From the cell containing the given text, extract its center point as (X, Y) coordinate. 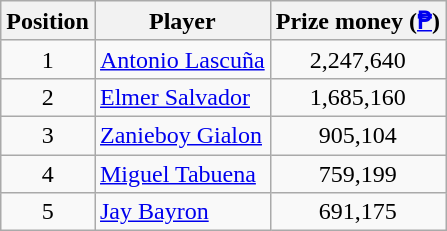
1 (48, 59)
3 (48, 135)
905,104 (358, 135)
1,685,160 (358, 97)
Prize money (₱) (358, 21)
Position (48, 21)
759,199 (358, 173)
691,175 (358, 212)
Zanieboy Gialon (182, 135)
Elmer Salvador (182, 97)
Antonio Lascuña (182, 59)
4 (48, 173)
2 (48, 97)
Miguel Tabuena (182, 173)
5 (48, 212)
Player (182, 21)
2,247,640 (358, 59)
Jay Bayron (182, 212)
